Locate the cell with the specified text and output its [X, Y] center coordinate. 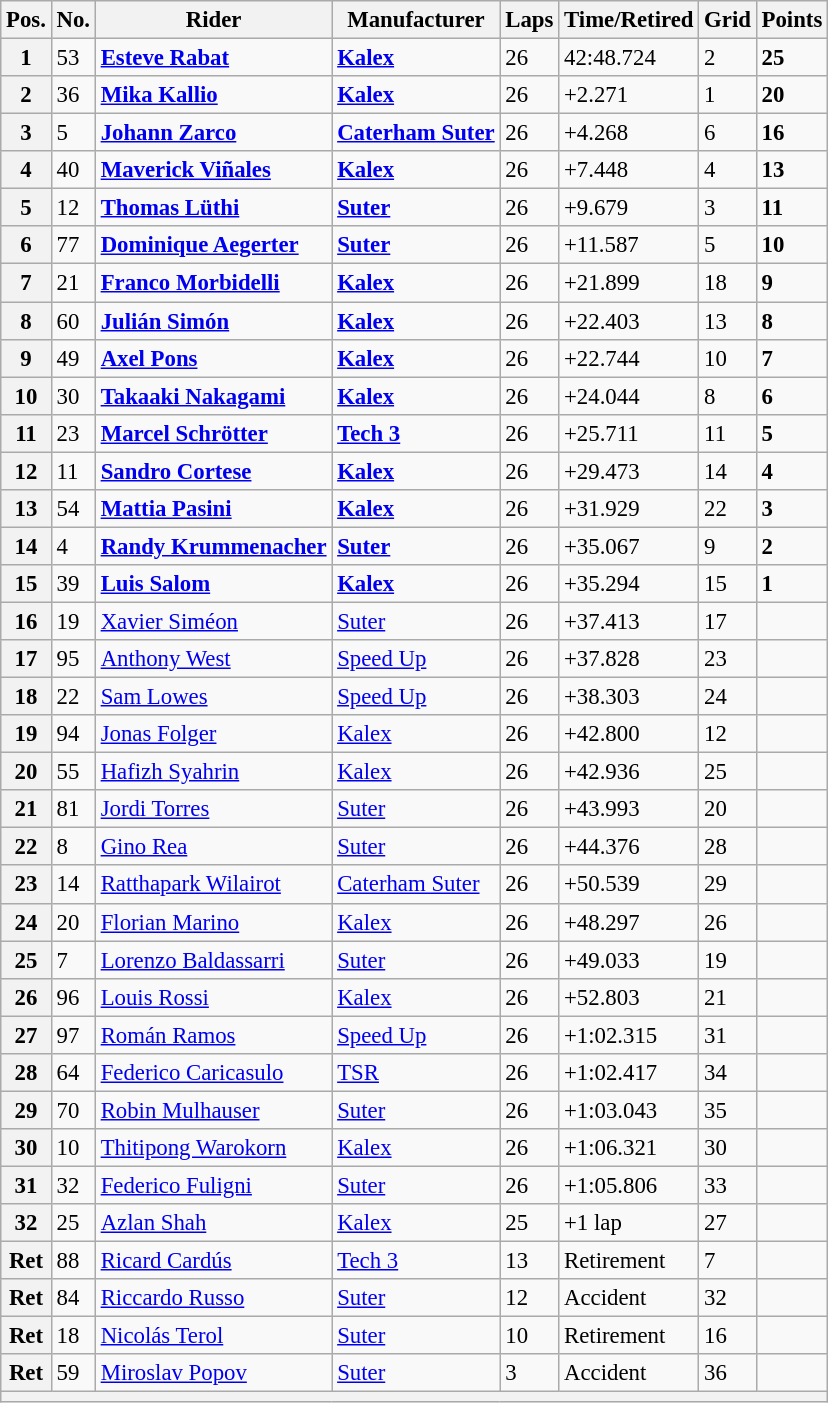
33 [728, 1185]
Maverick Viñales [214, 170]
Time/Retired [629, 20]
+31.929 [629, 509]
+24.044 [629, 396]
Jonas Folger [214, 734]
60 [73, 321]
+22.744 [629, 358]
+1:05.806 [629, 1185]
+21.899 [629, 283]
Hafizh Syahrin [214, 772]
39 [73, 584]
59 [73, 1373]
88 [73, 1261]
Takaaki Nakagami [214, 396]
+4.268 [629, 133]
Louis Rossi [214, 997]
81 [73, 809]
Points [792, 20]
Nicolás Terol [214, 1336]
+49.033 [629, 960]
+7.448 [629, 170]
+22.403 [629, 321]
+29.473 [629, 471]
Lorenzo Baldassarri [214, 960]
Rider [214, 20]
+1:02.417 [629, 1073]
94 [73, 734]
+35.294 [629, 584]
+11.587 [629, 245]
84 [73, 1298]
Luis Salom [214, 584]
Julián Simón [214, 321]
77 [73, 245]
Grid [728, 20]
Anthony West [214, 659]
+50.539 [629, 885]
54 [73, 509]
+35.067 [629, 546]
Ricard Cardús [214, 1261]
TSR [416, 1073]
Marcel Schrötter [214, 433]
40 [73, 170]
42:48.724 [629, 58]
Randy Krummenacher [214, 546]
+1:06.321 [629, 1148]
+25.711 [629, 433]
No. [73, 20]
+42.800 [629, 734]
Ratthapark Wilairot [214, 885]
+37.828 [629, 659]
Sandro Cortese [214, 471]
+37.413 [629, 621]
Federico Fuligni [214, 1185]
Gino Rea [214, 847]
34 [728, 1073]
Mika Kallio [214, 95]
97 [73, 1035]
+44.376 [629, 847]
49 [73, 358]
+1:02.315 [629, 1035]
95 [73, 659]
Thitipong Warokorn [214, 1148]
+38.303 [629, 697]
Sam Lowes [214, 697]
Johann Zarco [214, 133]
Xavier Siméon [214, 621]
+9.679 [629, 208]
Riccardo Russo [214, 1298]
Pos. [26, 20]
+48.297 [629, 922]
+42.936 [629, 772]
35 [728, 1110]
+52.803 [629, 997]
96 [73, 997]
70 [73, 1110]
Thomas Lüthi [214, 208]
Esteve Rabat [214, 58]
Jordi Torres [214, 809]
Miroslav Popov [214, 1373]
+2.271 [629, 95]
Román Ramos [214, 1035]
+1 lap [629, 1223]
Mattia Pasini [214, 509]
Robin Mulhauser [214, 1110]
Laps [530, 20]
Axel Pons [214, 358]
+1:03.043 [629, 1110]
55 [73, 772]
Manufacturer [416, 20]
Florian Marino [214, 922]
Azlan Shah [214, 1223]
Dominique Aegerter [214, 245]
+43.993 [629, 809]
Franco Morbidelli [214, 283]
64 [73, 1073]
53 [73, 58]
Federico Caricasulo [214, 1073]
